Determine the (X, Y) coordinate at the center of the cell enclosing the given text.  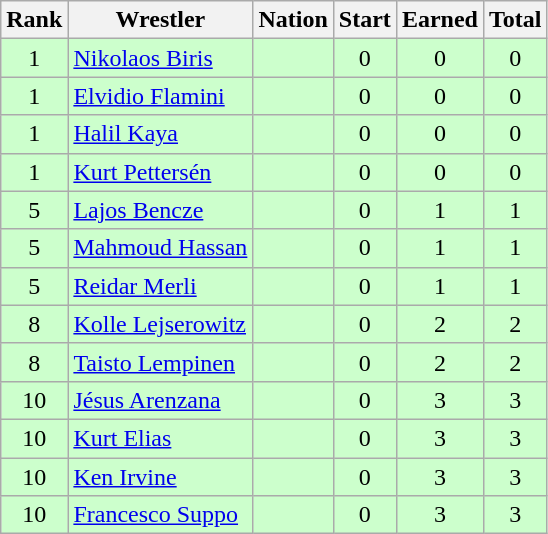
Kurt Elias (160, 438)
Reidar Merli (160, 286)
Lajos Bencze (160, 210)
Francesco Suppo (160, 515)
Nikolaos Biris (160, 58)
Nation (293, 20)
Taisto Lempinen (160, 362)
Elvidio Flamini (160, 96)
Kolle Lejserowitz (160, 324)
Start (364, 20)
Mahmoud Hassan (160, 248)
Rank (34, 20)
Halil Kaya (160, 134)
Kurt Pettersén (160, 172)
Jésus Arenzana (160, 400)
Earned (440, 20)
Wrestler (160, 20)
Ken Irvine (160, 477)
Total (515, 20)
